Pinpoint the cell where the given text exists, returning its (x, y) midpoint coordinate. 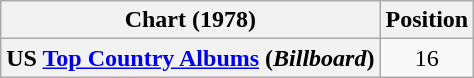
Position (427, 20)
16 (427, 58)
US Top Country Albums (Billboard) (190, 58)
Chart (1978) (190, 20)
